Return [X, Y] of the center of cell containing provided text 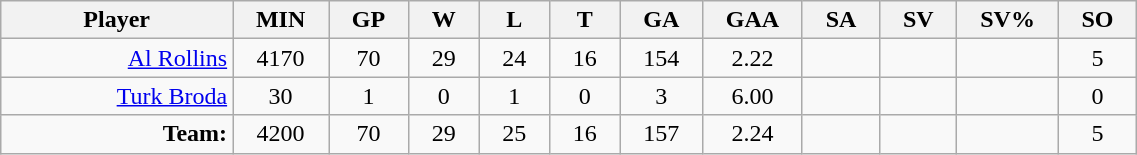
Turk Broda [117, 96]
157 [662, 134]
GP [369, 20]
GAA [753, 20]
T [584, 20]
Player [117, 20]
SV [918, 20]
GA [662, 20]
SO [1098, 20]
W [444, 20]
2.24 [753, 134]
Team: [117, 134]
4170 [281, 58]
24 [514, 58]
SV% [1008, 20]
30 [281, 96]
MIN [281, 20]
4200 [281, 134]
154 [662, 58]
3 [662, 96]
2.22 [753, 58]
25 [514, 134]
6.00 [753, 96]
Al Rollins [117, 58]
L [514, 20]
SA [840, 20]
